Search for the cell housing the specified text and yield its (X, Y) center coordinate. 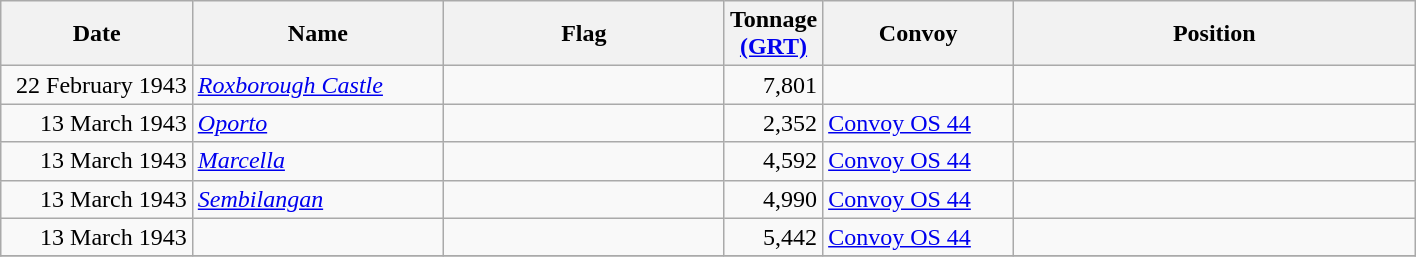
Marcella (318, 161)
Roxborough Castle (318, 85)
2,352 (773, 123)
Tonnage (GRT) (773, 34)
Flag (584, 34)
4,592 (773, 161)
Sembilangan (318, 199)
Date (96, 34)
7,801 (773, 85)
5,442 (773, 237)
22 February 1943 (96, 85)
Oporto (318, 123)
Position (1214, 34)
4,990 (773, 199)
Name (318, 34)
Convoy (918, 34)
